Return the [X, Y] coordinate for the center point of the cell that contains the specified text.  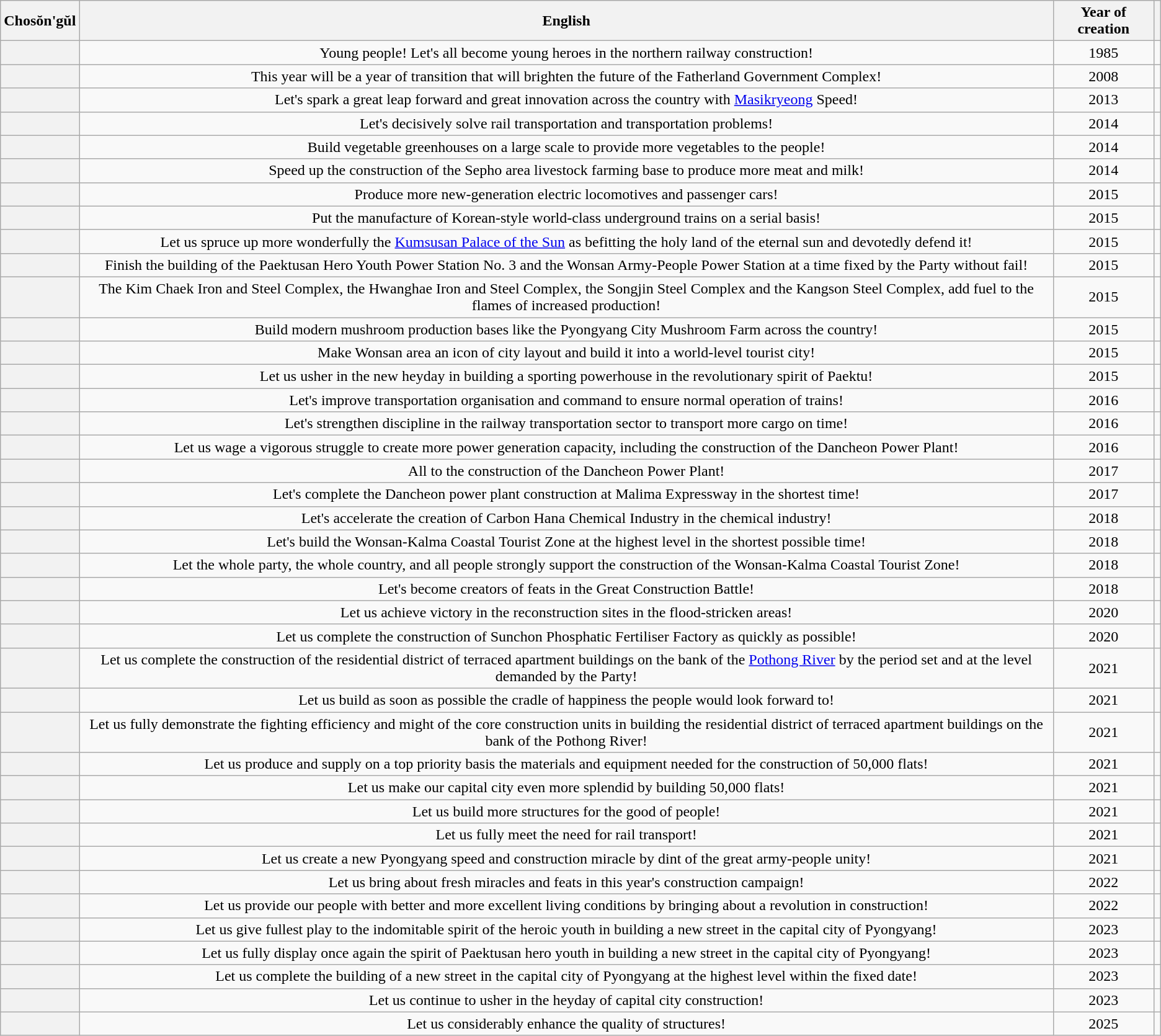
Let's decisively solve rail transportation and transportation problems! [566, 123]
Build modern mushroom production bases like the Pyongyang City Mushroom Farm across the country! [566, 329]
Let us considerably enhance the quality of structures! [566, 1024]
Let us build as soon as possible the cradle of happiness the people would look forward to! [566, 700]
Let us complete the building of a new street in the capital city of Pyongyang at the highest level within the fixed date! [566, 976]
Let us build more structures for the good of people! [566, 811]
Produce more new-generation electric locomotives and passenger cars! [566, 194]
Let us wage a vigorous struggle to create more power generation capacity, including the construction of the Dancheon Power Plant! [566, 447]
Let us produce and supply on a top priority basis the materials and equipment needed for the construction of 50,000 flats! [566, 764]
Let us provide our people with better and more excellent living conditions by bringing about a revolution in construction! [566, 906]
Make Wonsan area an icon of city layout and build it into a world-level tourist city! [566, 353]
Put the manufacture of Korean-style world-class underground trains on a serial basis! [566, 218]
English [566, 21]
Let us continue to usher in the heyday of capital city construction! [566, 1000]
Let's spark a great leap forward and great innovation across the country with Masikryeong Speed! [566, 100]
All to the construction of the Dancheon Power Plant! [566, 471]
Let's build the Wonsan-Kalma Coastal Tourist Zone at the highest level in the shortest possible time! [566, 542]
Build vegetable greenhouses on a large scale to provide more vegetables to the people! [566, 147]
Let us create a new Pyongyang speed and construction miracle by dint of the great army-people unity! [566, 859]
Year of creation [1103, 21]
Let us fully display once again the spirit of Paektusan hero youth in building a new street in the capital city of Pyongyang! [566, 953]
Let us give fullest play to the indomitable spirit of the heroic youth in building a new street in the capital city of Pyongyang! [566, 929]
Let us achieve victory in the reconstruction sites in the flood-stricken areas! [566, 612]
2013 [1103, 100]
Let us complete the construction of Sunchon Phosphatic Fertiliser Factory as quickly as possible! [566, 636]
Young people! Let's all become young heroes in the northern railway construction! [566, 53]
Let us usher in the new heyday in building a sporting powerhouse in the revolutionary spirit of Paektu! [566, 377]
Let's improve transportation organisation and command to ensure normal operation of trains! [566, 400]
Let us make our capital city even more splendid by building 50,000 flats! [566, 788]
1985 [1103, 53]
2025 [1103, 1024]
Let us fully meet the need for rail transport! [566, 835]
Let us spruce up more wonderfully the Kumsusan Palace of the Sun as befitting the holy land of the eternal sun and devotedly defend it! [566, 241]
Let's strengthen discipline in the railway transportation sector to transport more cargo on time! [566, 424]
This year will be a year of transition that will brighten the future of the Fatherland Government Complex! [566, 76]
Let's accelerate the creation of Carbon Hana Chemical Industry in the chemical industry! [566, 518]
Let's complete the Dancheon power plant construction at Malima Expressway in the shortest time! [566, 494]
Chosŏn'gŭl [40, 21]
Let us bring about fresh miracles and feats in this year's construction campaign! [566, 882]
Speed up the construction of the Sepho area livestock farming base to produce more meat and milk! [566, 171]
2008 [1103, 76]
Let's become creators of feats in the Great Construction Battle! [566, 589]
Let the whole party, the whole country, and all people strongly support the construction of the Wonsan-Kalma Coastal Tourist Zone! [566, 565]
